Extract the (X, Y) coordinate from the center of the cell holding the provided text.  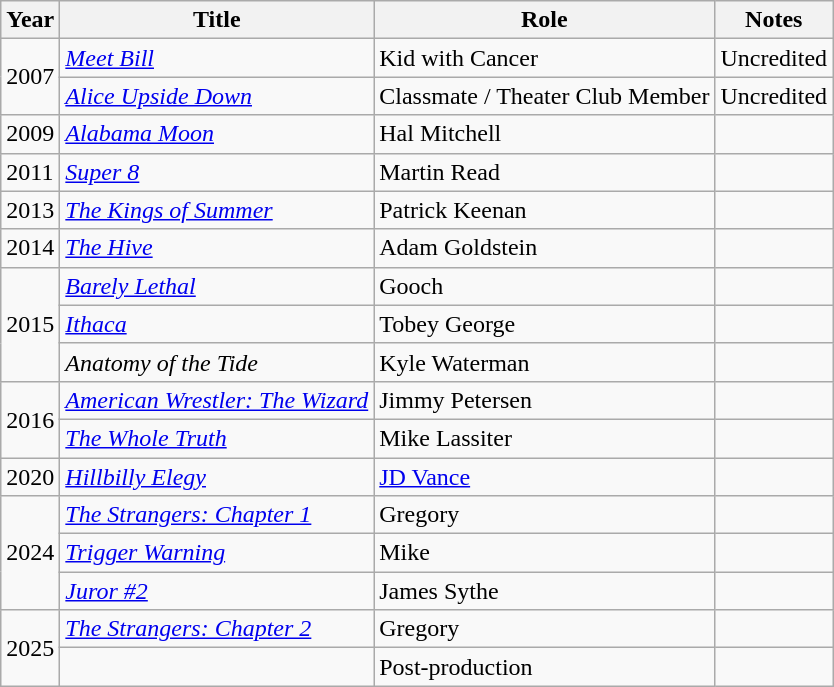
Role (544, 20)
Mike (544, 553)
2011 (30, 172)
Meet Bill (217, 58)
2009 (30, 134)
Trigger Warning (217, 553)
2016 (30, 419)
Mike Lassiter (544, 438)
Notes (774, 20)
Hillbilly Elegy (217, 477)
The Strangers: Chapter 2 (217, 629)
Anatomy of the Tide (217, 362)
James Sythe (544, 591)
Adam Goldstein (544, 248)
Super 8 (217, 172)
Gooch (544, 286)
2014 (30, 248)
2015 (30, 324)
Alice Upside Down (217, 96)
Title (217, 20)
Tobey George (544, 324)
2007 (30, 77)
Juror #2 (217, 591)
Kid with Cancer (544, 58)
Jimmy Petersen (544, 400)
2025 (30, 648)
Post-production (544, 667)
Patrick Keenan (544, 210)
The Kings of Summer (217, 210)
The Strangers: Chapter 1 (217, 515)
Alabama Moon (217, 134)
2024 (30, 553)
Barely Lethal (217, 286)
Classmate / Theater Club Member (544, 96)
The Whole Truth (217, 438)
Kyle Waterman (544, 362)
JD Vance (544, 477)
Hal Mitchell (544, 134)
Martin Read (544, 172)
2020 (30, 477)
The Hive (217, 248)
American Wrestler: The Wizard (217, 400)
Ithaca (217, 324)
2013 (30, 210)
Year (30, 20)
